Search for the cell housing the specified text and yield its [x, y] center coordinate. 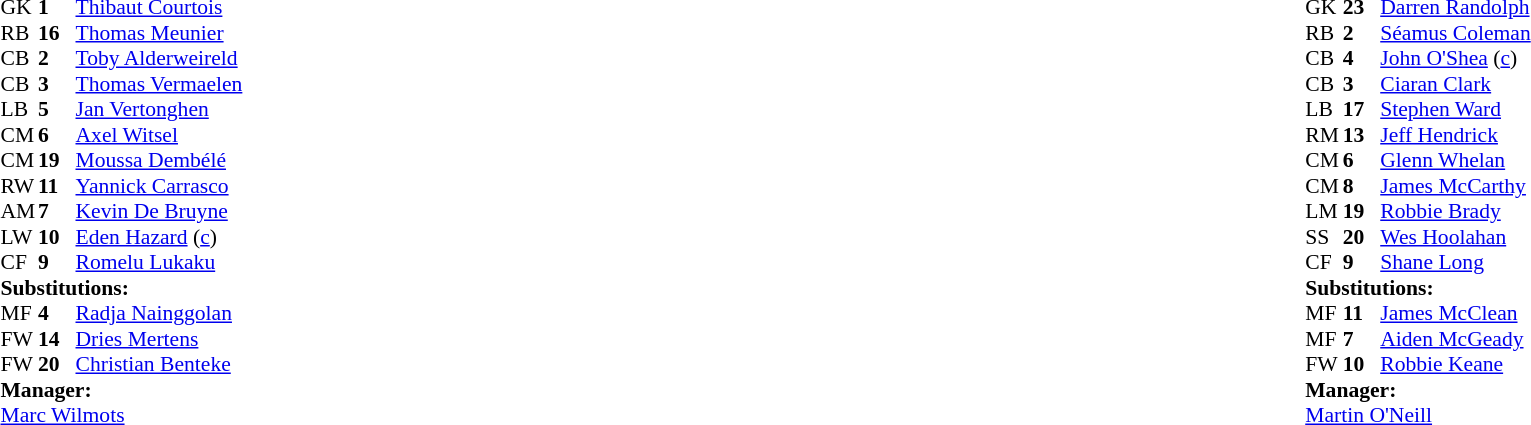
Christian Benteke [160, 365]
Aiden McGeady [1455, 339]
Thomas Meunier [160, 33]
Jeff Hendrick [1455, 135]
SS [1324, 237]
Yannick Carrasco [160, 186]
Shane Long [1455, 263]
Kevin De Bruyne [160, 211]
LW [19, 237]
John O'Shea (c) [1455, 59]
Eden Hazard (c) [160, 237]
Toby Alderweireld [160, 59]
Moussa Dembélé [160, 161]
Ciaran Clark [1455, 84]
5 [57, 109]
AM [19, 211]
8 [1362, 186]
Stephen Ward [1455, 109]
Wes Hoolahan [1455, 237]
14 [57, 339]
Axel Witsel [160, 135]
Glenn Whelan [1455, 161]
Thomas Vermaelen [160, 84]
Robbie Brady [1455, 211]
13 [1362, 135]
James McClean [1455, 313]
Dries Mertens [160, 339]
Radja Nainggolan [160, 313]
Robbie Keane [1455, 365]
Séamus Coleman [1455, 33]
RW [19, 186]
Jan Vertonghen [160, 109]
Romelu Lukaku [160, 263]
RM [1324, 135]
LM [1324, 211]
17 [1362, 109]
16 [57, 33]
James McCarthy [1455, 186]
